Search for the cell housing the specified text and yield its (X, Y) center coordinate. 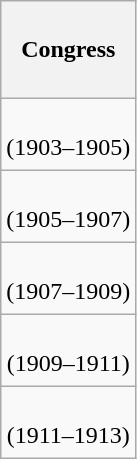
Congress (68, 50)
(1907–1909) (68, 278)
(1903–1905) (68, 134)
(1909–1911) (68, 350)
(1911–1913) (68, 422)
(1905–1907) (68, 206)
